Extract the [x, y] coordinate from the center of the cell holding the provided text.  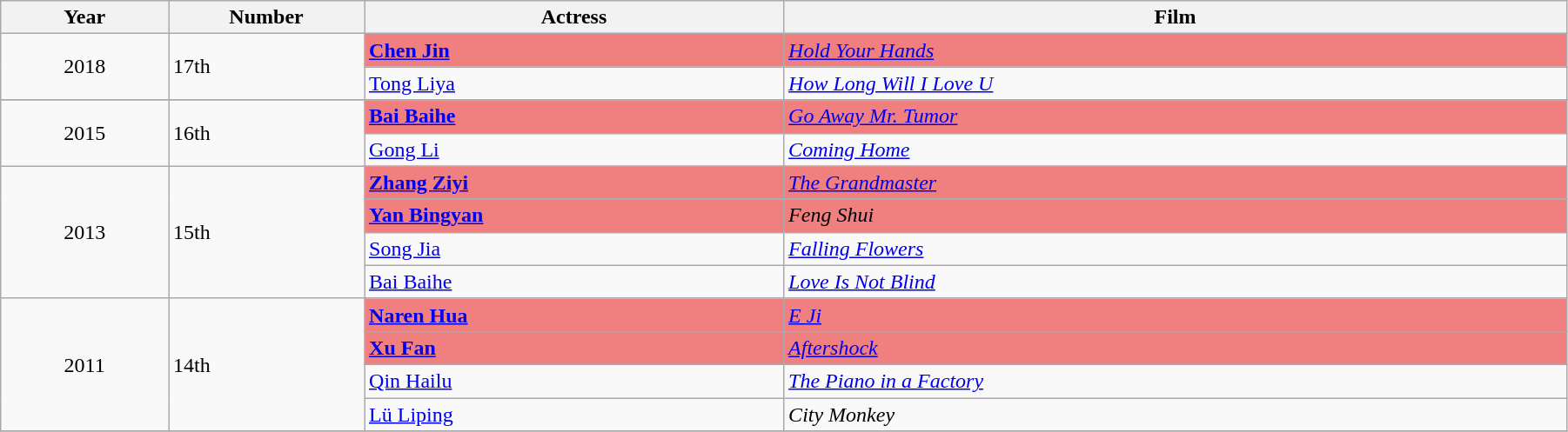
Zhang Ziyi [574, 183]
Song Jia [574, 249]
Lü Liping [574, 415]
Chen Jin [574, 50]
14th [266, 364]
Feng Shui [1176, 216]
2015 [85, 133]
Yan Bingyan [574, 216]
Aftershock [1176, 348]
16th [266, 133]
2013 [85, 232]
2011 [85, 364]
Film [1176, 17]
Love Is Not Blind [1176, 282]
2018 [85, 67]
Number [266, 17]
Year [85, 17]
The Grandmaster [1176, 183]
Gong Li [574, 150]
Actress [574, 17]
Go Away Mr. Tumor [1176, 116]
Coming Home [1176, 150]
E Ji [1176, 315]
Naren Hua [574, 315]
The Piano in a Factory [1176, 381]
17th [266, 67]
15th [266, 232]
Hold Your Hands [1176, 50]
Xu Fan [574, 348]
City Monkey [1176, 415]
How Long Will I Love U [1176, 83]
Falling Flowers [1176, 249]
Qin Hailu [574, 381]
Tong Liya [574, 83]
